Return [x, y] of the center of cell containing provided text 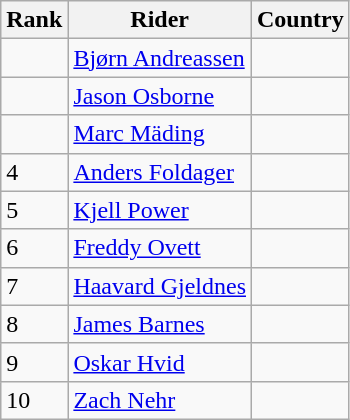
Jason Osborne [160, 96]
8 [34, 324]
6 [34, 248]
Haavard Gjeldnes [160, 286]
Marc Mäding [160, 134]
Kjell Power [160, 210]
5 [34, 210]
Anders Foldager [160, 172]
Zach Nehr [160, 400]
Freddy Ovett [160, 248]
Country [301, 20]
4 [34, 172]
9 [34, 362]
Oskar Hvid [160, 362]
Bjørn Andreassen [160, 58]
7 [34, 286]
10 [34, 400]
Rank [34, 20]
James Barnes [160, 324]
Rider [160, 20]
